Search for the cell housing the specified text and yield its [X, Y] center coordinate. 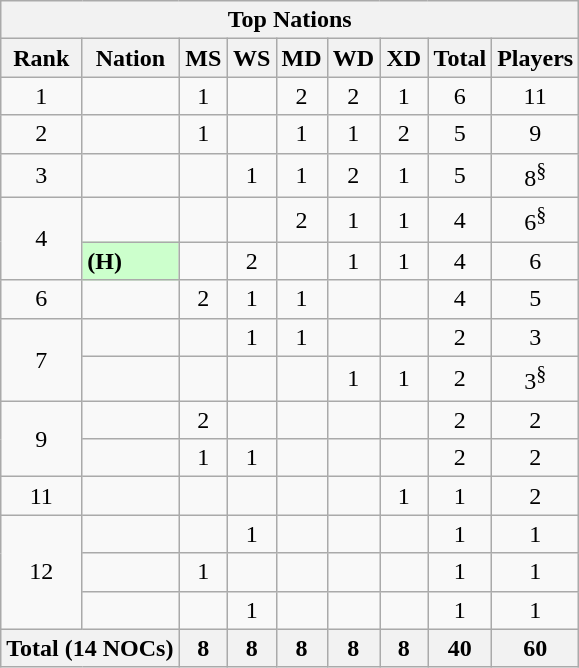
Top Nations [290, 20]
40 [460, 648]
Players [536, 58]
WD [353, 58]
8§ [536, 176]
MD [302, 58]
3§ [536, 378]
Total [460, 58]
60 [536, 648]
12 [42, 572]
7 [42, 360]
Rank [42, 58]
6§ [536, 220]
Total (14 NOCs) [90, 648]
WS [252, 58]
XD [404, 58]
(H) [130, 261]
MS [204, 58]
Nation [130, 58]
